Return (X, Y) of the center of cell containing provided text 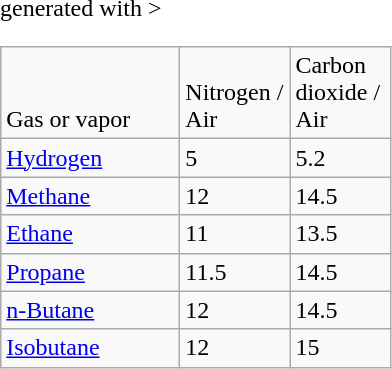
Hydrogen (90, 158)
Gas or vapor (90, 93)
Carbon dioxide / Air (340, 93)
5 (235, 158)
13.5 (340, 234)
Nitrogen / Air (235, 93)
Methane (90, 196)
n-Butane (90, 310)
11.5 (235, 272)
5.2 (340, 158)
Propane (90, 272)
Isobutane (90, 348)
11 (235, 234)
15 (340, 348)
Ethane (90, 234)
